Locate the cell with the specified text and output its [x, y] center coordinate. 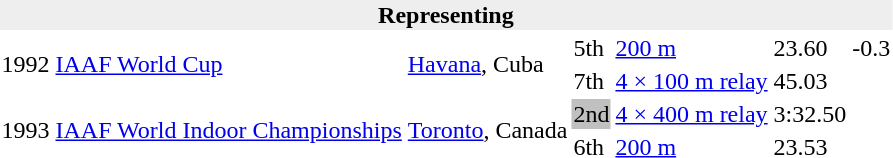
Representing [446, 15]
5th [592, 48]
IAAF World Cup [228, 64]
200 m [692, 48]
2nd [592, 114]
45.03 [810, 81]
-0.3 [872, 48]
7th [592, 81]
1992 [26, 64]
4 × 400 m relay [692, 114]
4 × 100 m relay [692, 81]
Havana, Cuba [488, 64]
3:32.50 [810, 114]
23.60 [810, 48]
